Locate the cell with the specified text and output its (X, Y) center coordinate. 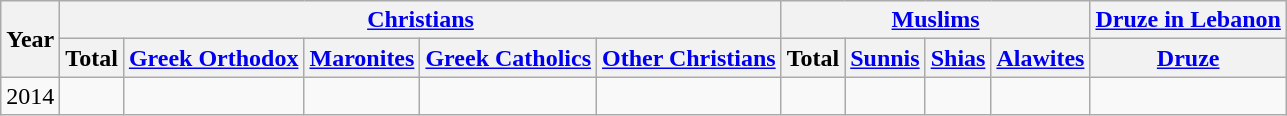
Muslims (936, 20)
Druze (1188, 58)
Sunnis (885, 58)
2014 (30, 96)
Greek Orthodox (214, 58)
Christians (420, 20)
Greek Catholics (508, 58)
Year (30, 39)
Shias (958, 58)
Other Christians (690, 58)
Druze in Lebanon (1188, 20)
Alawites (1040, 58)
Maronites (362, 58)
